Detect which cell encompasses the target text, then output its [X, Y] center coordinate. 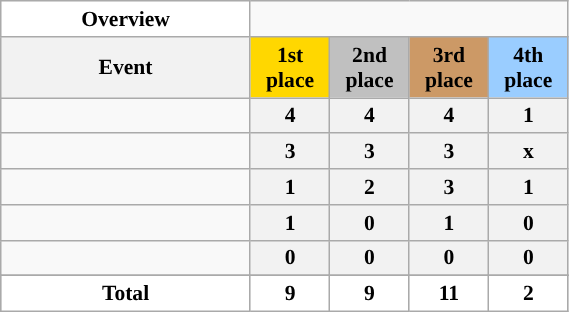
1st place [290, 68]
Overview [126, 19]
x [528, 152]
3rd place [448, 68]
11 [448, 294]
Event [126, 68]
Total [126, 294]
4th place [528, 68]
2nd place [370, 68]
